Scan for the cell matching the given text and deliver its [X, Y] coordinate at center. 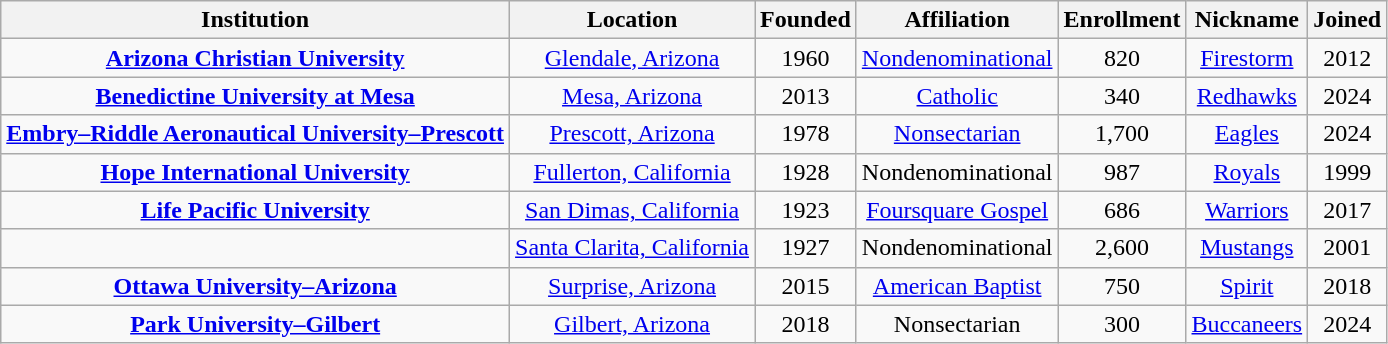
686 [1122, 210]
987 [1122, 172]
2,600 [1122, 248]
Eagles [1247, 134]
Arizona Christian University [256, 58]
750 [1122, 286]
Embry–Riddle Aeronautical University–Prescott [256, 134]
Santa Clarita, California [632, 248]
Enrollment [1122, 20]
2013 [806, 96]
San Dimas, California [632, 210]
Spirit [1247, 286]
Catholic [957, 96]
Buccaneers [1247, 324]
Warriors [1247, 210]
2015 [806, 286]
Park University–Gilbert [256, 324]
1960 [806, 58]
1999 [1348, 172]
Benedictine University at Mesa [256, 96]
Fullerton, California [632, 172]
Glendale, Arizona [632, 58]
Mesa, Arizona [632, 96]
2001 [1348, 248]
820 [1122, 58]
1,700 [1122, 134]
1923 [806, 210]
2012 [1348, 58]
Gilbert, Arizona [632, 324]
Life Pacific University [256, 210]
340 [1122, 96]
Founded [806, 20]
300 [1122, 324]
Prescott, Arizona [632, 134]
1978 [806, 134]
Firestorm [1247, 58]
Institution [256, 20]
Affiliation [957, 20]
Nickname [1247, 20]
American Baptist [957, 286]
1928 [806, 172]
Foursquare Gospel [957, 210]
Surprise, Arizona [632, 286]
Location [632, 20]
Ottawa University–Arizona [256, 286]
2017 [1348, 210]
Hope International University [256, 172]
Mustangs [1247, 248]
1927 [806, 248]
Joined [1348, 20]
Royals [1247, 172]
Redhawks [1247, 96]
